Return the (X, Y) coordinate for the center point of the cell that contains the specified text.  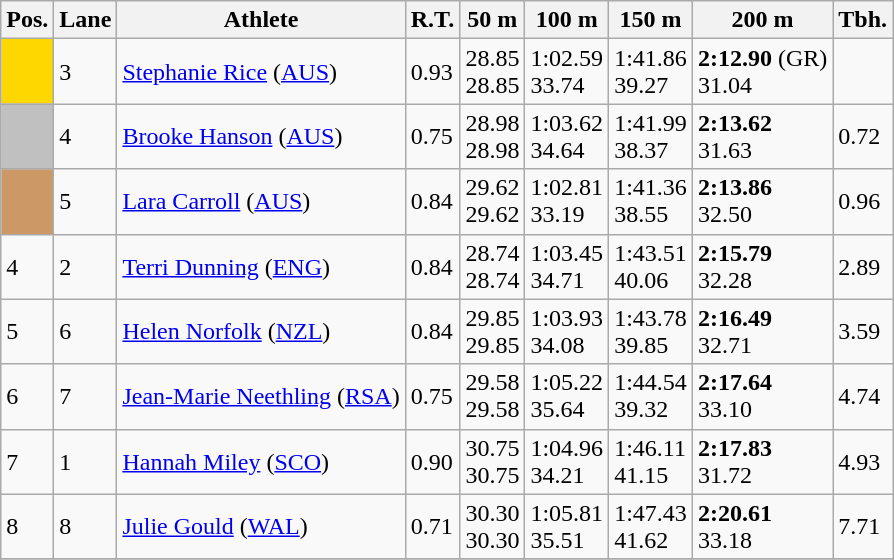
2:13.8632.50 (762, 202)
28.9828.98 (492, 136)
2:17.8331.72 (762, 462)
Hannah Miley (SCO) (261, 462)
0.93 (432, 72)
0.96 (863, 202)
1:44.5439.32 (651, 396)
30.7530.75 (492, 462)
1:03.6234.64 (567, 136)
1:05.8135.51 (567, 526)
1:02.5933.74 (567, 72)
Jean-Marie Neethling (RSA) (261, 396)
R.T. (432, 20)
1:03.9334.08 (567, 332)
1:41.9938.37 (651, 136)
Julie Gould (WAL) (261, 526)
3.59 (863, 332)
1 (86, 462)
2:12.90 (GR)31.04 (762, 72)
1:43.7839.85 (651, 332)
29.5829.58 (492, 396)
1:02.8133.19 (567, 202)
2 (86, 266)
30.3030.30 (492, 526)
2:20.6133.18 (762, 526)
28.8528.85 (492, 72)
100 m (567, 20)
1:41.8639.27 (651, 72)
Lane (86, 20)
1:43.5140.06 (651, 266)
2.89 (863, 266)
50 m (492, 20)
1:05.2235.64 (567, 396)
0.90 (432, 462)
Terri Dunning (ENG) (261, 266)
Stephanie Rice (AUS) (261, 72)
Lara Carroll (AUS) (261, 202)
1:04.9634.21 (567, 462)
2:15.7932.28 (762, 266)
Brooke Hanson (AUS) (261, 136)
Tbh. (863, 20)
1:47.4341.62 (651, 526)
29.6229.62 (492, 202)
3 (86, 72)
2:13.6231.63 (762, 136)
28.7428.74 (492, 266)
1:03.4534.71 (567, 266)
200 m (762, 20)
2:17.6433.10 (762, 396)
1:41.3638.55 (651, 202)
1:46.1141.15 (651, 462)
0.72 (863, 136)
0.71 (432, 526)
Helen Norfolk (NZL) (261, 332)
29.8529.85 (492, 332)
7.71 (863, 526)
Pos. (28, 20)
4.93 (863, 462)
150 m (651, 20)
Athlete (261, 20)
4.74 (863, 396)
2:16.4932.71 (762, 332)
